From the cell containing the given text, extract its center point as (X, Y) coordinate. 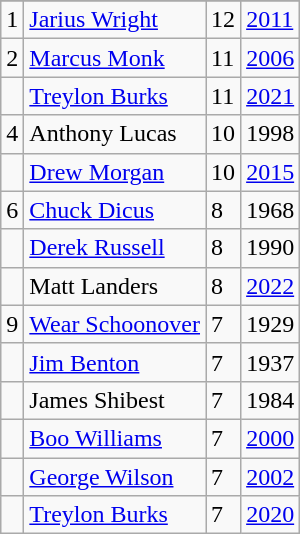
1 (12, 20)
1990 (270, 248)
2000 (270, 438)
Matt Landers (115, 286)
1984 (270, 400)
6 (12, 210)
Jim Benton (115, 362)
James Shibest (115, 400)
Chuck Dicus (115, 210)
2015 (270, 172)
2020 (270, 515)
9 (12, 324)
Anthony Lucas (115, 134)
1968 (270, 210)
Jarius Wright (115, 20)
1998 (270, 134)
Boo Williams (115, 438)
Drew Morgan (115, 172)
2011 (270, 20)
1937 (270, 362)
2022 (270, 286)
Marcus Monk (115, 58)
4 (12, 134)
George Wilson (115, 477)
2002 (270, 477)
1929 (270, 324)
2 (12, 58)
Wear Schoonover (115, 324)
2021 (270, 96)
12 (224, 20)
2006 (270, 58)
Derek Russell (115, 248)
